Output the [X, Y] coordinate of the center of the cell containing the given text.  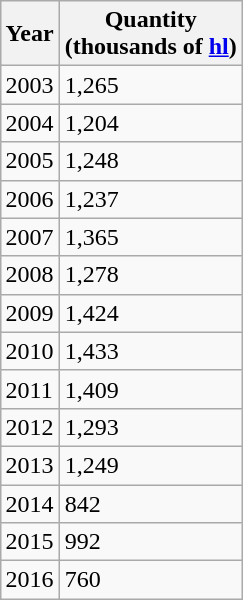
1,409 [150, 389]
1,293 [150, 427]
1,433 [150, 351]
992 [150, 542]
2016 [30, 580]
1,204 [150, 123]
2015 [30, 542]
2012 [30, 427]
2014 [30, 503]
760 [150, 580]
1,265 [150, 85]
1,365 [150, 237]
2008 [30, 275]
2003 [30, 85]
1,424 [150, 313]
2007 [30, 237]
1,249 [150, 465]
Year [30, 34]
2011 [30, 389]
1,248 [150, 161]
2009 [30, 313]
1,237 [150, 199]
Quantity(thousands of hl) [150, 34]
2006 [30, 199]
842 [150, 503]
2013 [30, 465]
2010 [30, 351]
2005 [30, 161]
1,278 [150, 275]
2004 [30, 123]
